Detect which cell encompasses the target text, then output its (X, Y) center coordinate. 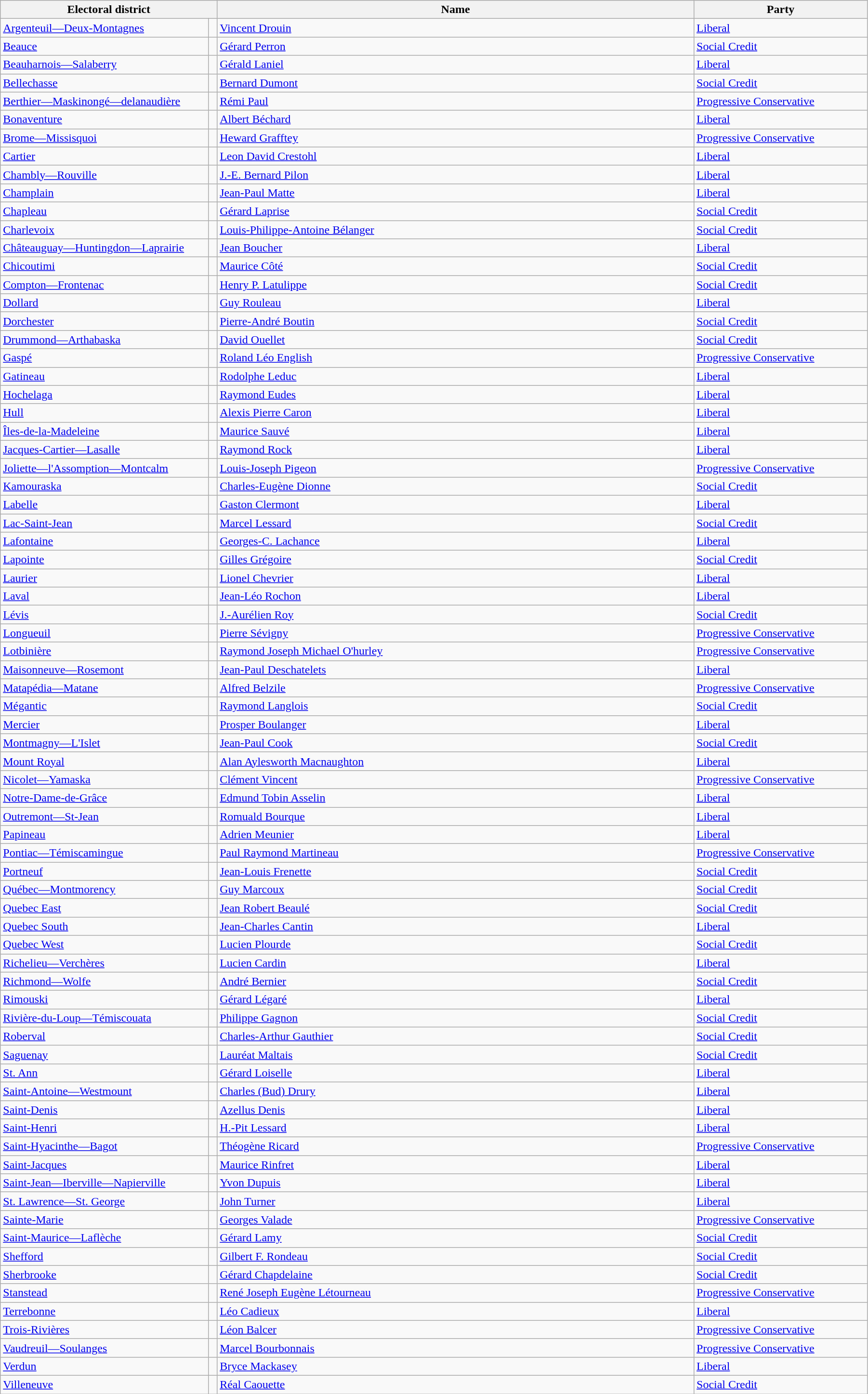
Gérard Chapdelaine (456, 1275)
Lac-Saint-Jean (105, 523)
J.-Aurélien Roy (456, 615)
Alexis Pierre Caron (456, 413)
J.-E. Bernard Pilon (456, 174)
Trois-Rivières (105, 1329)
Rodolphe Leduc (456, 376)
Maurice Sauvé (456, 431)
Îles-de-la-Madeleine (105, 431)
Bellechasse (105, 83)
Leon David Crestohl (456, 156)
Terrebonne (105, 1311)
Léo Cadieux (456, 1311)
Romuald Bourque (456, 816)
Saint-Antoine—Westmount (105, 1091)
Jean-Paul Matte (456, 193)
Lafontaine (105, 541)
Gérard Lamy (456, 1238)
Raymond Langlois (456, 706)
Azellus Denis (456, 1109)
Lotbinière (105, 651)
Raymond Eudes (456, 395)
Laurier (105, 578)
Labelle (105, 504)
Roland Léo English (456, 358)
Gatineau (105, 376)
Mercier (105, 724)
Pierre Sévigny (456, 633)
Lucien Cardin (456, 963)
Rémi Paul (456, 101)
Jean-Charles Cantin (456, 926)
Sherbrooke (105, 1275)
Lucien Plourde (456, 945)
Gérard Légaré (456, 999)
St. Ann (105, 1073)
Heward Grafftey (456, 138)
André Bernier (456, 981)
Hull (105, 413)
Bonaventure (105, 119)
St. Lawrence—St. George (105, 1201)
Léon Balcer (456, 1329)
Quebec East (105, 908)
Jean-Léo Rochon (456, 596)
Louis-Joseph Pigeon (456, 468)
Joliette—l'Assomption—Montcalm (105, 468)
Châteauguay—Huntingdon—Laprairie (105, 248)
Cartier (105, 156)
Lionel Chevrier (456, 578)
Québec—Montmorency (105, 890)
Gilles Grégoire (456, 560)
Saint-Hyacinthe—Bagot (105, 1146)
Charles-Eugène Dionne (456, 486)
Réal Caouette (456, 1384)
John Turner (456, 1201)
Gérard Perron (456, 46)
Maurice Côté (456, 266)
Kamouraska (105, 486)
Compton—Frontenac (105, 285)
Philippe Gagnon (456, 1018)
Shefford (105, 1256)
Saint-Jean—Iberville—Napierville (105, 1183)
Montmagny—L'Islet (105, 743)
Gérard Loiselle (456, 1073)
Alfred Belzile (456, 688)
Berthier—Maskinongé—delanaudière (105, 101)
Lauréat Maltais (456, 1054)
Richmond—Wolfe (105, 981)
Jean Robert Beaulé (456, 908)
Bernard Dumont (456, 83)
Georges-C. Lachance (456, 541)
Théogène Ricard (456, 1146)
Name (456, 10)
Sainte-Marie (105, 1220)
Mégantic (105, 706)
Jean-Paul Deschatelets (456, 670)
Rivière-du-Loup—Témiscouata (105, 1018)
Mount Royal (105, 761)
Dollard (105, 303)
Argenteuil—Deux-Montagnes (105, 28)
Bryce Mackasey (456, 1366)
Charles (Bud) Drury (456, 1091)
Saint-Maurice—Laflèche (105, 1238)
René Joseph Eugène Létourneau (456, 1293)
Lévis (105, 615)
Brome—Missisquoi (105, 138)
Stanstead (105, 1293)
Marcel Bourbonnais (456, 1348)
Electoral district (109, 10)
Portneuf (105, 871)
Clément Vincent (456, 779)
Outremont—St-Jean (105, 816)
Yvon Dupuis (456, 1183)
Gaston Clermont (456, 504)
Saguenay (105, 1054)
Edmund Tobin Asselin (456, 798)
Saint-Jacques (105, 1165)
Notre-Dame-de-Grâce (105, 798)
H.-Pit Lessard (456, 1128)
Chambly—Rouville (105, 174)
Pontiac—Témiscamingue (105, 853)
Jean-Louis Frenette (456, 871)
Dorchester (105, 321)
Alan Aylesworth Macnaughton (456, 761)
Georges Valade (456, 1220)
Champlain (105, 193)
Adrien Meunier (456, 835)
Jean-Paul Cook (456, 743)
Hochelaga (105, 395)
Gérard Laprise (456, 211)
David Ouellet (456, 340)
Maisonneuve—Rosemont (105, 670)
Longueuil (105, 633)
Gilbert F. Rondeau (456, 1256)
Nicolet—Yamaska (105, 779)
Charles-Arthur Gauthier (456, 1036)
Jean Boucher (456, 248)
Laval (105, 596)
Party (781, 10)
Saint-Denis (105, 1109)
Villeneuve (105, 1384)
Richelieu—Verchères (105, 963)
Gérald Laniel (456, 65)
Pierre-André Boutin (456, 321)
Henry P. Latulippe (456, 285)
Lapointe (105, 560)
Jacques-Cartier—Lasalle (105, 449)
Roberval (105, 1036)
Saint-Henri (105, 1128)
Matapédia—Matane (105, 688)
Verdun (105, 1366)
Quebec West (105, 945)
Marcel Lessard (456, 523)
Drummond—Arthabaska (105, 340)
Chicoutimi (105, 266)
Maurice Rinfret (456, 1165)
Raymond Joseph Michael O'hurley (456, 651)
Beauharnois—Salaberry (105, 65)
Charlevoix (105, 230)
Raymond Rock (456, 449)
Paul Raymond Martineau (456, 853)
Vaudreuil—Soulanges (105, 1348)
Chapleau (105, 211)
Vincent Drouin (456, 28)
Prosper Boulanger (456, 724)
Guy Rouleau (456, 303)
Papineau (105, 835)
Rimouski (105, 999)
Quebec South (105, 926)
Gaspé (105, 358)
Guy Marcoux (456, 890)
Beauce (105, 46)
Albert Béchard (456, 119)
Louis-Philippe-Antoine Bélanger (456, 230)
